Extract the (x, y) coordinate from the center of the cell holding the provided text.  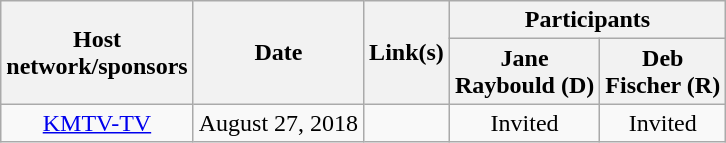
Date (278, 52)
August 27, 2018 (278, 123)
Link(s) (407, 52)
Participants (587, 20)
DebFischer (R) (663, 72)
KMTV-TV (97, 123)
Hostnetwork/sponsors (97, 52)
JaneRaybould (D) (524, 72)
